Return (x, y) of the center of cell containing provided text 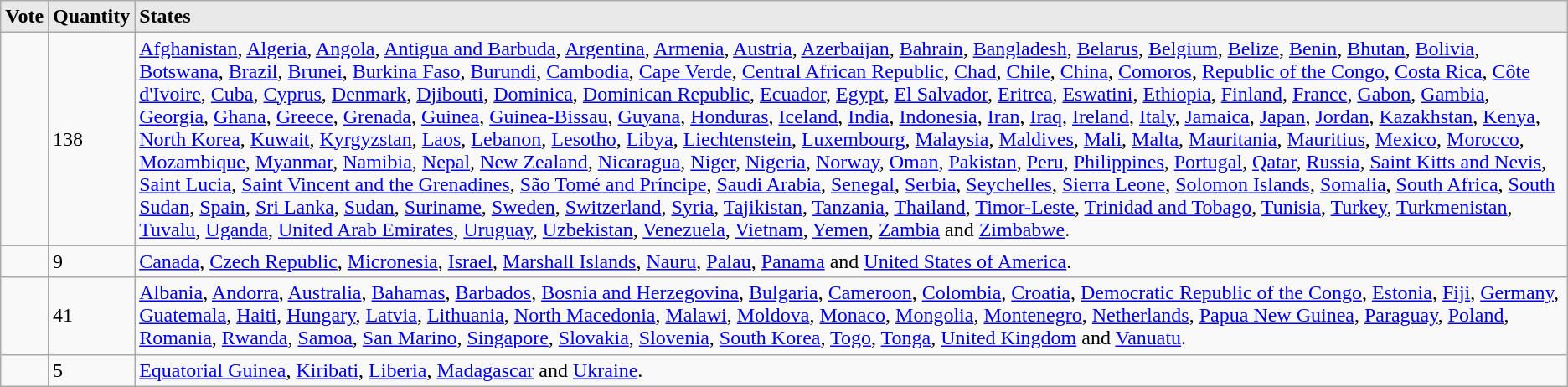
Equatorial Guinea, Kiribati, Liberia, Madagascar and Ukraine. (851, 370)
Vote (25, 17)
9 (92, 261)
41 (92, 316)
Quantity (92, 17)
States (851, 17)
Canada, Czech Republic, Micronesia, Israel, Marshall Islands, Nauru, Palau, Panama and United States of America. (851, 261)
5 (92, 370)
138 (92, 139)
